Determine the [x, y] coordinate at the center of the cell enclosing the given text.  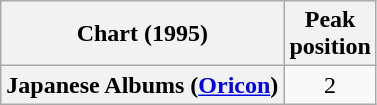
2 [330, 85]
Peak position [330, 34]
Chart (1995) [142, 34]
Japanese Albums (Oricon) [142, 85]
